Identify which cell holds the provided text, then report its (X, Y) central coordinate. 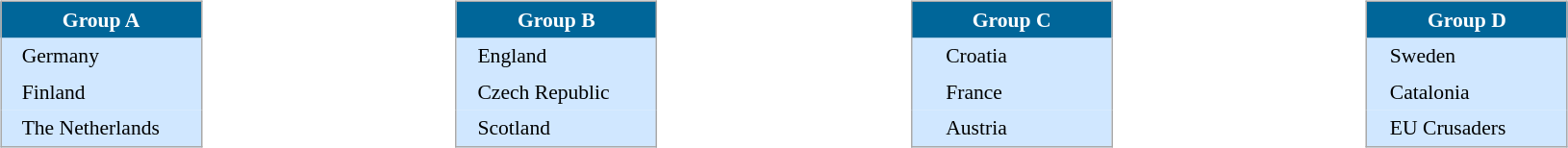
Group C (1011, 19)
Finland (110, 92)
Scotland (564, 128)
Czech Republic (564, 92)
Germany (110, 57)
Croatia (1025, 57)
Sweden (1476, 57)
The Netherlands (110, 128)
Group D (1467, 19)
Catalonia (1476, 92)
EU Crusaders (1476, 128)
Austria (1025, 128)
France (1025, 92)
Group B (556, 19)
Group A (101, 19)
England (564, 57)
